Capture the cell that displays the provided text and extract its [X, Y] central coordinate. 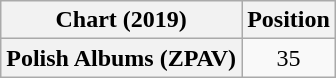
Position [289, 20]
Polish Albums (ZPAV) [122, 58]
35 [289, 58]
Chart (2019) [122, 20]
